Identify which cell holds the provided text, then report its (X, Y) central coordinate. 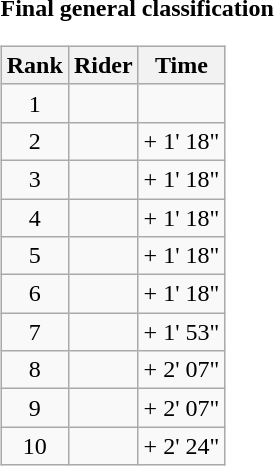
2 (34, 141)
Rider (103, 65)
+ 1' 53" (182, 332)
5 (34, 256)
8 (34, 370)
10 (34, 446)
+ 2' 24" (182, 446)
1 (34, 103)
4 (34, 217)
Time (182, 65)
Rank (34, 65)
6 (34, 294)
9 (34, 408)
7 (34, 332)
3 (34, 179)
